Return the (x, y) coordinate for the center point of the cell that contains the specified text.  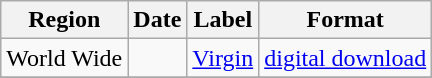
Format (346, 20)
Date (158, 20)
World Wide (64, 58)
digital download (346, 58)
Region (64, 20)
Virgin (223, 58)
Label (223, 20)
